Pinpoint the cell where the given text exists, returning its [X, Y] midpoint coordinate. 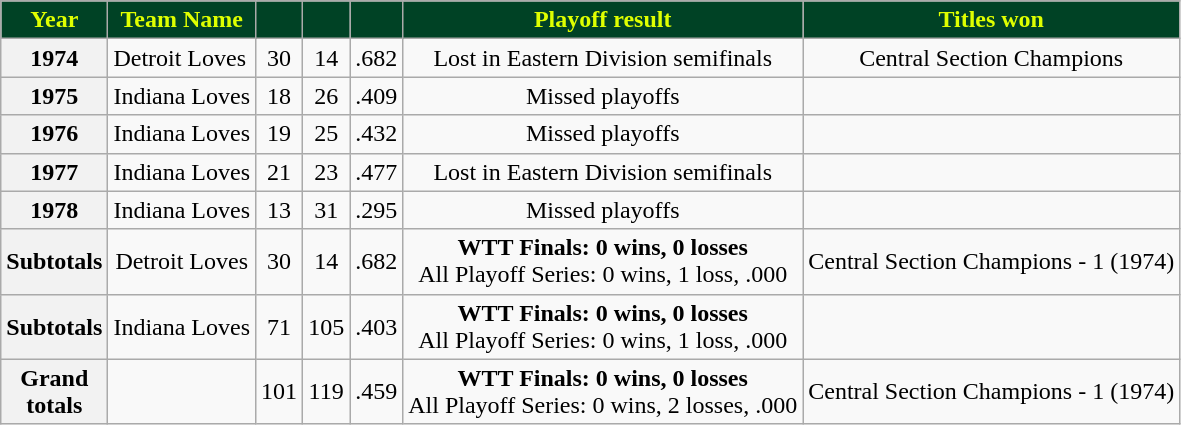
.459 [376, 392]
119 [326, 392]
18 [280, 96]
Titles won [992, 20]
Central Section Champions [992, 58]
19 [280, 134]
1974 [54, 58]
1975 [54, 96]
Grandtotals [54, 392]
105 [326, 326]
1978 [54, 210]
23 [326, 172]
13 [280, 210]
31 [326, 210]
101 [280, 392]
1977 [54, 172]
Playoff result [603, 20]
21 [280, 172]
1976 [54, 134]
.432 [376, 134]
.403 [376, 326]
.477 [376, 172]
.409 [376, 96]
71 [280, 326]
WTT Finals: 0 wins, 0 lossesAll Playoff Series: 0 wins, 2 losses, .000 [603, 392]
25 [326, 134]
Year [54, 20]
Team Name [182, 20]
.295 [376, 210]
26 [326, 96]
